Output the [X, Y] coordinate of the center of the cell containing the given text.  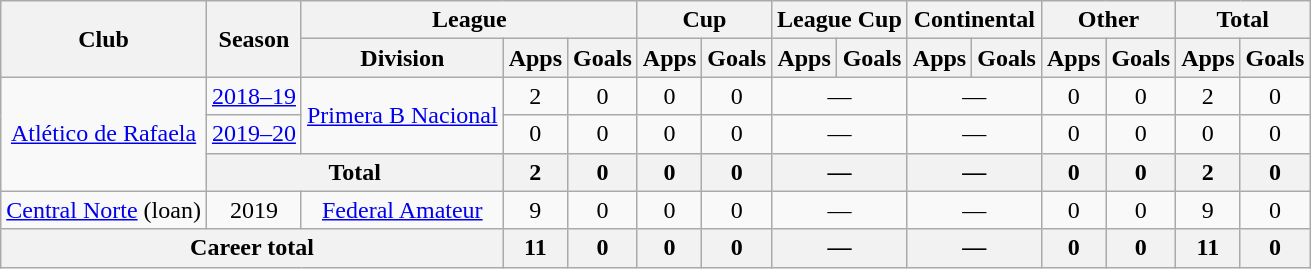
League Cup [840, 20]
Continental [974, 20]
2019 [254, 210]
Central Norte (loan) [104, 210]
Club [104, 39]
Cup [704, 20]
2018–19 [254, 96]
Primera B Nacional [402, 115]
Division [402, 58]
Atlético de Rafaela [104, 134]
Season [254, 39]
2019–20 [254, 134]
League [469, 20]
Other [1108, 20]
Federal Amateur [402, 210]
Career total [252, 248]
